Identify which cell holds the provided text, then report its [X, Y] central coordinate. 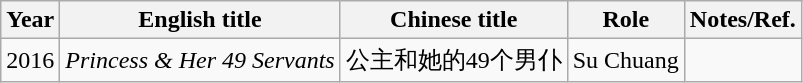
2016 [30, 60]
Chinese title [454, 20]
Notes/Ref. [742, 20]
English title [200, 20]
Su Chuang [626, 60]
Princess & Her 49 Servants [200, 60]
Role [626, 20]
Year [30, 20]
公主和她的49个男仆 [454, 60]
